Find where the given text appears and provide that cell's center as [x, y] coordinate. 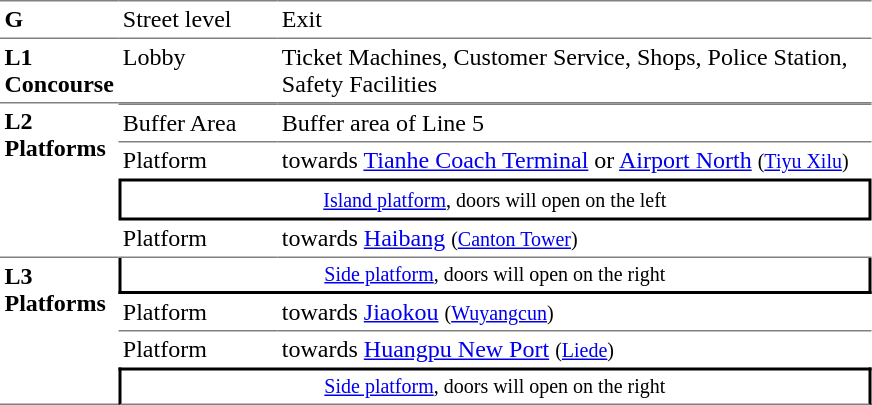
towards Huangpu New Port (Liede) [574, 350]
L3Platforms [59, 332]
towards Jiaokou (Wuyangcun) [574, 313]
Island platform, doors will open on the left [494, 199]
Buffer Area [198, 124]
Ticket Machines, Customer Service, Shops, Police Station, Safety Facilities [574, 71]
L2Platforms [59, 181]
L1Concourse [59, 71]
towards Haibang (Canton Tower) [574, 239]
Exit [574, 19]
Street level [198, 19]
Buffer area of Line 5 [574, 124]
Lobby [198, 71]
Side platform, doors will open on the right [494, 276]
G [59, 19]
towards Tianhe Coach Terminal or Airport North (Tiyu Xilu) [574, 160]
